Search for the cell housing the specified text and yield its [X, Y] center coordinate. 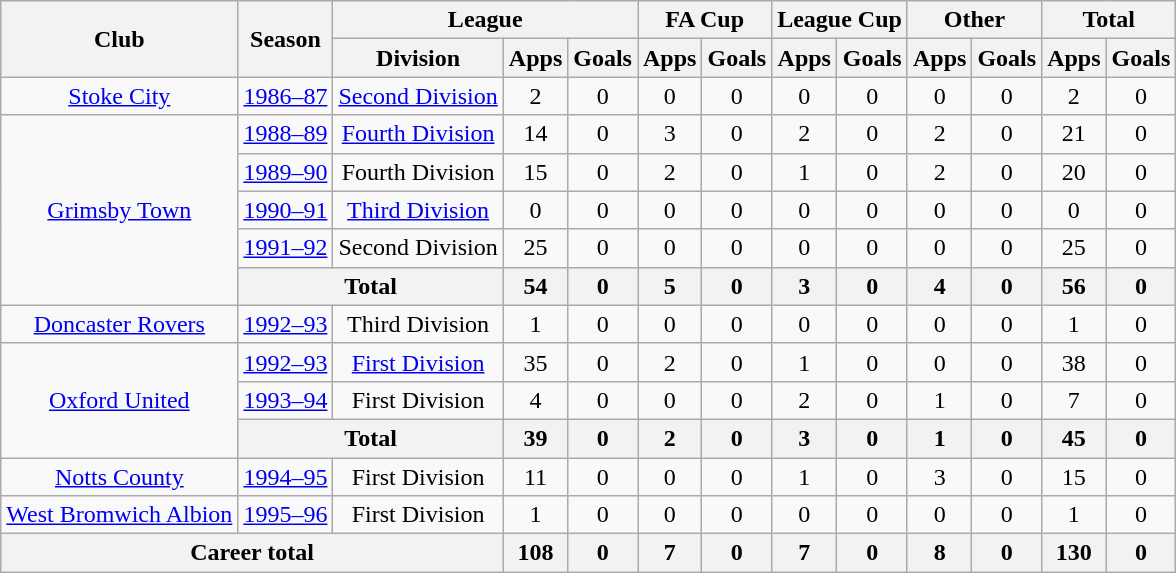
1989–90 [286, 172]
5 [670, 286]
38 [1074, 362]
League [486, 20]
1988–89 [286, 134]
Division [418, 58]
1990–91 [286, 210]
35 [535, 362]
Other [974, 20]
Doncaster Rovers [120, 324]
45 [1074, 438]
130 [1074, 553]
1995–96 [286, 515]
1993–94 [286, 400]
Notts County [120, 477]
Stoke City [120, 96]
1986–87 [286, 96]
Career total [252, 553]
21 [1074, 134]
11 [535, 477]
League Cup [840, 20]
39 [535, 438]
20 [1074, 172]
Oxford United [120, 400]
14 [535, 134]
8 [939, 553]
West Bromwich Albion [120, 515]
108 [535, 553]
1991–92 [286, 248]
Club [120, 39]
56 [1074, 286]
Season [286, 39]
54 [535, 286]
Grimsby Town [120, 210]
FA Cup [705, 20]
1994–95 [286, 477]
